Return [x, y] of the center of cell containing provided text 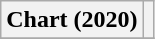
Chart (2020) [72, 20]
